For the text-containing cell, return its midpoint in [x, y] coordinate format. 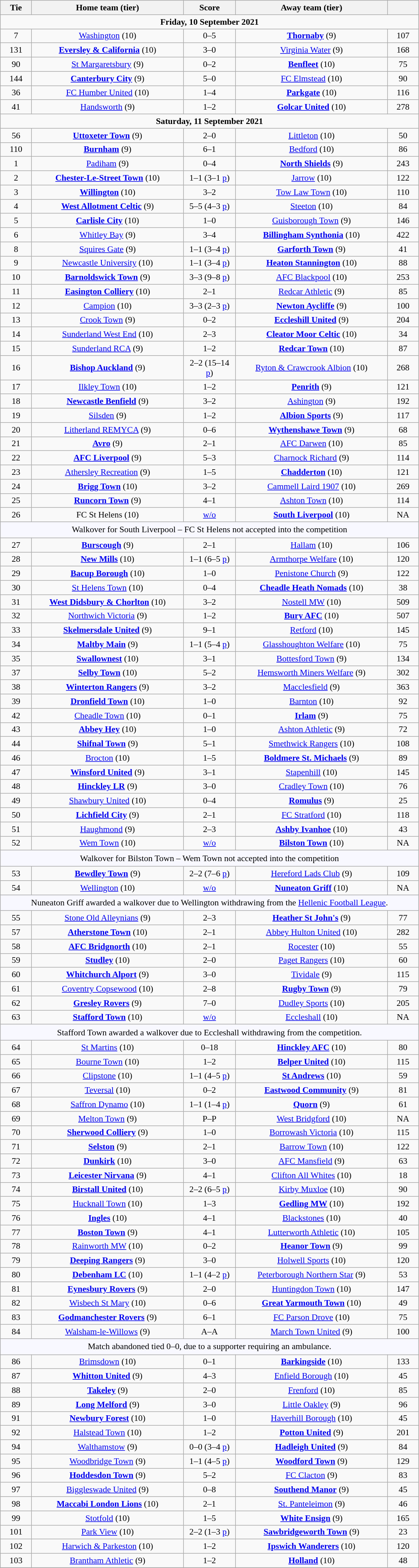
Redcar Athletic (9) [312, 292]
AFC Blackpool (10) [312, 277]
67 [16, 1090]
P–P [209, 1119]
0–18 [209, 1048]
69 [16, 1119]
Clifton All Whites (10) [312, 1175]
2 [16, 178]
64 [16, 1048]
Hallam (10) [312, 545]
27 [16, 545]
134 [403, 659]
St Andrews (10) [312, 1076]
Heather St John's (9) [312, 918]
22 [16, 458]
Barkingside (10) [312, 1362]
Stafford Town (10) [107, 1017]
Potton United (9) [312, 1433]
Sunderland RCA (9) [107, 348]
269 [403, 486]
Whitton United (9) [107, 1376]
Saturday, 11 September 2021 [209, 121]
Southend Manor (9) [312, 1490]
Dudley Sports (10) [312, 1003]
2–2 (15–14 p) [209, 368]
Match abandoned tied 0–0, due to a supporter requiring an ambulance. [209, 1347]
1–1 (6–5 p) [209, 559]
5–3 [209, 458]
Whitley Bay (9) [107, 235]
Lichfield City (9) [107, 815]
201 [403, 1433]
8 [16, 249]
52 [16, 843]
Smethwick Rangers (10) [312, 744]
Ashton Town (10) [312, 501]
97 [16, 1490]
12 [16, 306]
Enfield Borough (10) [312, 1376]
Woodbridge Town (9) [107, 1461]
Selby Town (10) [107, 673]
33 [16, 630]
Barrow Town (10) [312, 1147]
91 [16, 1418]
Eversley & California (10) [107, 50]
71 [16, 1147]
Garforth Town (9) [312, 249]
107 [403, 36]
Heanor Town (9) [312, 1246]
Whitchurch Alport (9) [107, 975]
Biggleswade United (9) [107, 1490]
AFC Bridgnorth (10) [107, 946]
Wem Town (10) [107, 843]
FC Humber United (10) [107, 93]
Haughmond (9) [107, 829]
Lutterworth Athletic (10) [312, 1232]
65 [16, 1062]
Washington (10) [107, 36]
Ashton Athletic (9) [312, 730]
302 [403, 673]
Takeley (9) [107, 1390]
168 [403, 50]
102 [16, 1546]
Bilston Town (10) [312, 843]
Frenford (10) [312, 1390]
Rugby Town (9) [312, 989]
1 [16, 164]
Charnock Richard (9) [312, 458]
Hereford Lads Club (9) [312, 874]
Eastwood Community (9) [312, 1090]
Chester-Le-Street Town (10) [107, 178]
Stotfold (10) [107, 1518]
Billingham Synthonia (10) [312, 235]
West Didsbury & Chorlton (10) [107, 602]
1–1 (4–2 p) [209, 1275]
1–3 [209, 1204]
509 [403, 602]
Winterton Rangers (9) [107, 687]
FC St Helens (10) [107, 515]
58 [16, 946]
Walsham-le-Willows (9) [107, 1332]
Ipswich Wanderers (10) [312, 1546]
4–3 [209, 1376]
Peterborough Northern Star (9) [312, 1275]
St Martins (10) [107, 1048]
Saffron Dynamo (10) [107, 1104]
10 [16, 277]
Haverhill Borough (10) [312, 1418]
Albion Sports (9) [312, 415]
40 [403, 1218]
Belper United (10) [312, 1062]
106 [403, 545]
Hinckley AFC (10) [312, 1048]
29 [16, 574]
White Ensign (9) [312, 1518]
Eccleshill United (9) [312, 320]
Stone Old Alleynians (9) [107, 918]
1–1 (3–1 p) [209, 178]
117 [403, 415]
Holwell Sports (10) [312, 1261]
98 [16, 1504]
Redcar Town (10) [312, 348]
Bury AFC (10) [312, 616]
Rainworth MW (10) [107, 1246]
16 [16, 368]
Ashington (9) [312, 401]
44 [16, 744]
Harwich & Parkeston (10) [107, 1546]
St Helens Town (10) [107, 588]
Hinckley LR (9) [107, 787]
Shifnal Town (9) [107, 744]
Shawbury United (10) [107, 801]
Stafford Town awarded a walkover due to Eccleshall withdrawing from the competition. [209, 1033]
Birstall United (10) [107, 1190]
Thornaby (9) [312, 36]
FC Clacton (9) [312, 1476]
82 [16, 1303]
37 [16, 673]
Brigg Town (10) [107, 486]
Clipstone (10) [107, 1076]
3–4 [209, 235]
Irlam (9) [312, 716]
Wythenshawe Town (9) [312, 430]
Deeping Rangers (9) [107, 1261]
95 [16, 1461]
Park View (10) [107, 1532]
19 [16, 415]
Nuneaton Griff awarded a walkover due to Wellington withdrawing from the Hellenic Football League. [209, 903]
Wellington (10) [107, 888]
Tow Law Town (10) [312, 192]
2–2 (6–5 p) [209, 1190]
FC Stratford (10) [312, 815]
Ilkley Town (10) [107, 387]
Dronfield Town (10) [107, 701]
Runcorn Town (9) [107, 501]
Carlisle City (10) [107, 221]
14 [16, 334]
Little Oakley (9) [312, 1405]
Romulus (9) [312, 801]
Borrowash Victoria (10) [312, 1133]
62 [16, 1003]
Away team (tier) [312, 8]
Selston (9) [107, 1147]
Barnton (10) [312, 701]
5 [16, 221]
Eccleshall (10) [312, 1017]
Burnham (9) [107, 150]
Bourne Town (10) [107, 1062]
Parkgate (10) [312, 93]
Tividale (9) [312, 975]
129 [403, 1461]
A–A [209, 1332]
118 [403, 815]
74 [16, 1190]
Maltby Main (9) [107, 645]
Walkover for Bilston Town – Wem Town not accepted into the competition [209, 858]
Gresley Rovers (9) [107, 1003]
Cheadle Heath Nomads (10) [312, 588]
Gedling MW (10) [312, 1204]
AFC Mansfield (9) [312, 1161]
Long Melford (9) [107, 1405]
AFC Darwen (10) [312, 444]
Hadleigh United (9) [312, 1447]
Swallownest (10) [107, 659]
54 [16, 888]
56 [16, 136]
Maccabi London Lions (10) [107, 1504]
Brimsdown (10) [107, 1362]
Bacup Borough (10) [107, 574]
39 [16, 701]
Armthorpe Welfare (10) [312, 559]
Barnoldswick Town (9) [107, 277]
5–5 (4–3 p) [209, 207]
17 [16, 387]
Sawbridgeworth Town (9) [312, 1532]
Sherwood Colliery (9) [107, 1133]
282 [403, 932]
Melton Town (9) [107, 1119]
Heaton Stannington (10) [312, 263]
New Mills (10) [107, 559]
Rocester (10) [312, 946]
Stapenhill (10) [312, 772]
South Liverpool (10) [312, 515]
Tie [16, 8]
Bishop Auckland (9) [107, 368]
Penrith (9) [312, 387]
Nostell MW (10) [312, 602]
363 [403, 687]
2–8 [209, 989]
West Allotment Celtic (9) [107, 207]
28 [16, 559]
Virginia Water (9) [312, 50]
7 [16, 36]
Cheadle Town (10) [107, 716]
103 [16, 1561]
Winsford United (9) [107, 772]
Newbury Forest (10) [107, 1418]
North Shields (9) [312, 164]
0–5 [209, 36]
32 [16, 616]
Squires Gate (9) [107, 249]
Boldmere St. Michaels (9) [312, 758]
Retford (10) [312, 630]
Macclesfield (9) [312, 687]
Athersley Recreation (9) [107, 472]
Quorn (9) [312, 1104]
3–3 (2–3 p) [209, 306]
13 [16, 320]
146 [403, 221]
Penistone Church (9) [312, 574]
7–0 [209, 1003]
5–1 [209, 744]
1–1 (5–4 p) [209, 645]
4 [16, 207]
Golcar United (10) [312, 107]
Bottesford Town (9) [312, 659]
Hucknall Town (10) [107, 1204]
243 [403, 164]
Walthamstow (9) [107, 1447]
Skelmersdale United (9) [107, 630]
Bewdley Town (9) [107, 874]
73 [16, 1175]
Home team (tier) [107, 8]
Jarrow (10) [312, 178]
Nuneaton Griff (10) [312, 888]
15 [16, 348]
Litherland REMYCA (9) [107, 430]
Ryton & Crawcrook Albion (10) [312, 368]
FC Elmstead (10) [312, 79]
Studley (10) [107, 960]
144 [16, 79]
Northwich Victoria (9) [107, 616]
66 [16, 1076]
Friday, 10 September 2021 [209, 22]
26 [16, 515]
2–2 (1–3 p) [209, 1532]
Leicester Nirvana (9) [107, 1175]
94 [16, 1447]
9 [16, 263]
116 [403, 93]
6 [16, 235]
42 [16, 716]
422 [403, 235]
11 [16, 292]
Easington Colliery (10) [107, 292]
Silsden (9) [107, 415]
Uttoxeter Town (9) [107, 136]
21 [16, 444]
Holland (10) [312, 1561]
109 [403, 874]
35 [16, 659]
Walkover for South Liverpool – FC St Helens not accepted into the competition [209, 530]
Debenham LC (10) [107, 1275]
9–1 [209, 630]
147 [403, 1289]
1–4 [209, 93]
Willington (10) [107, 192]
30 [16, 588]
Teversal (10) [107, 1090]
131 [16, 50]
Benfleet (10) [312, 65]
Newcastle Benfield (9) [107, 401]
57 [16, 932]
Canterbury City (9) [107, 79]
2–2 (7–6 p) [209, 874]
Brantham Athletic (9) [107, 1561]
Hoddesdon Town (9) [107, 1476]
105 [403, 1232]
31 [16, 602]
268 [403, 368]
507 [403, 616]
Great Yarmouth Town (10) [312, 1303]
March Town United (9) [312, 1332]
47 [16, 772]
Chadderton (10) [312, 472]
Eynesbury Rovers (9) [107, 1289]
Hemsworth Miners Welfare (9) [312, 673]
FC Parson Drove (10) [312, 1318]
Crook Town (9) [107, 320]
0–8 [209, 1490]
Abbey Hey (10) [107, 730]
Glasshoughton Welfare (10) [312, 645]
Coventry Copsewood (10) [107, 989]
Halstead Town (10) [107, 1433]
Abbey Hulton United (10) [312, 932]
Huntingdon Town (10) [312, 1289]
St Margaretsbury (9) [107, 65]
108 [403, 744]
Burscough (9) [107, 545]
Woodford Town (9) [312, 1461]
24 [16, 486]
Kirby Muxloe (10) [312, 1190]
205 [403, 1003]
Bedford (10) [312, 150]
Wisbech St Mary (10) [107, 1303]
AFC Liverpool (9) [107, 458]
Steeton (10) [312, 207]
Handsworth (9) [107, 107]
133 [403, 1362]
101 [16, 1532]
204 [403, 320]
West Bridgford (10) [312, 1119]
78 [16, 1246]
253 [403, 277]
3–3 (9–8 p) [209, 277]
20 [16, 430]
Brocton (10) [107, 758]
0–0 (3–4 p) [209, 1447]
Cammell Laird 1907 (10) [312, 486]
Newton Aycliffe (9) [312, 306]
51 [16, 829]
5–0 [209, 79]
Cleator Moor Celtic (10) [312, 334]
3 [16, 192]
70 [16, 1133]
Campion (10) [107, 306]
278 [403, 107]
Ashby Ivanhoe (10) [312, 829]
Atherstone Town (10) [107, 932]
Padiham (9) [107, 164]
36 [16, 93]
Avro (9) [107, 444]
Boston Town (9) [107, 1232]
1–1 (1–4 p) [209, 1104]
St. Panteleimon (9) [312, 1504]
Score [209, 8]
Dunkirk (10) [107, 1161]
Ingles (10) [107, 1218]
Paget Rangers (10) [312, 960]
165 [403, 1518]
Blackstones (10) [312, 1218]
Godmanchester Rovers (9) [107, 1318]
Guisborough Town (9) [312, 221]
Sunderland West End (10) [107, 334]
Littleton (10) [312, 136]
Newcastle University (10) [107, 263]
Cradley Town (10) [312, 787]
